Find where the given text appears and provide that cell's center as (x, y) coordinate. 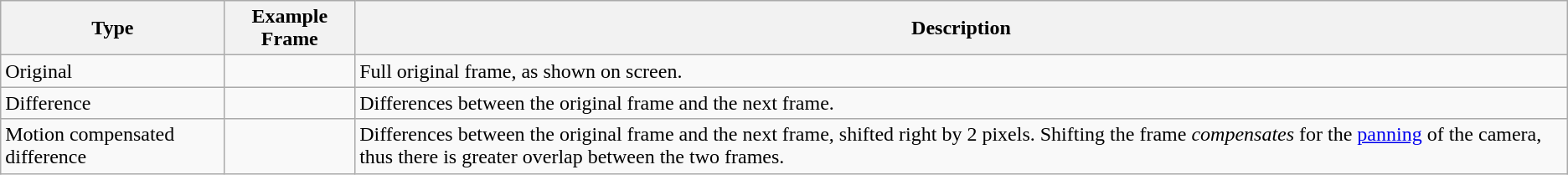
Type (112, 28)
Full original frame, as shown on screen. (962, 71)
Differences between the original frame and the next frame. (962, 103)
Original (112, 71)
Example Frame (290, 28)
Description (962, 28)
Motion compensated difference (112, 146)
Difference (112, 103)
